Search for the cell housing the specified text and yield its [X, Y] center coordinate. 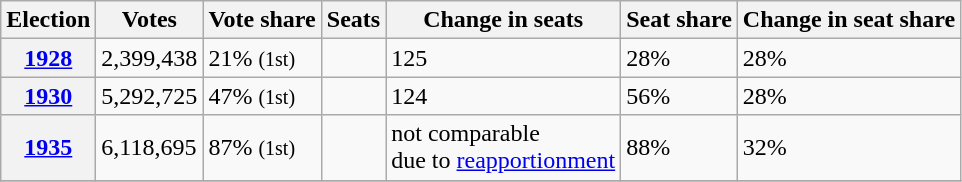
Election [48, 20]
not comparabledue to reapportionment [504, 148]
Change in seat share [848, 20]
2,399,438 [150, 58]
88% [680, 148]
32% [848, 148]
125 [504, 58]
Change in seats [504, 20]
1930 [48, 96]
47% (1st) [262, 96]
124 [504, 96]
Seats [353, 20]
1935 [48, 148]
Seat share [680, 20]
56% [680, 96]
1928 [48, 58]
87% (1st) [262, 148]
6,118,695 [150, 148]
Votes [150, 20]
Vote share [262, 20]
5,292,725 [150, 96]
21% (1st) [262, 58]
